For the text-containing cell, return its midpoint in (x, y) coordinate format. 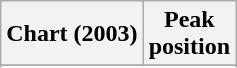
Peakposition (189, 34)
Chart (2003) (72, 34)
